Determine the (x, y) coordinate at the center of the cell enclosing the given text.  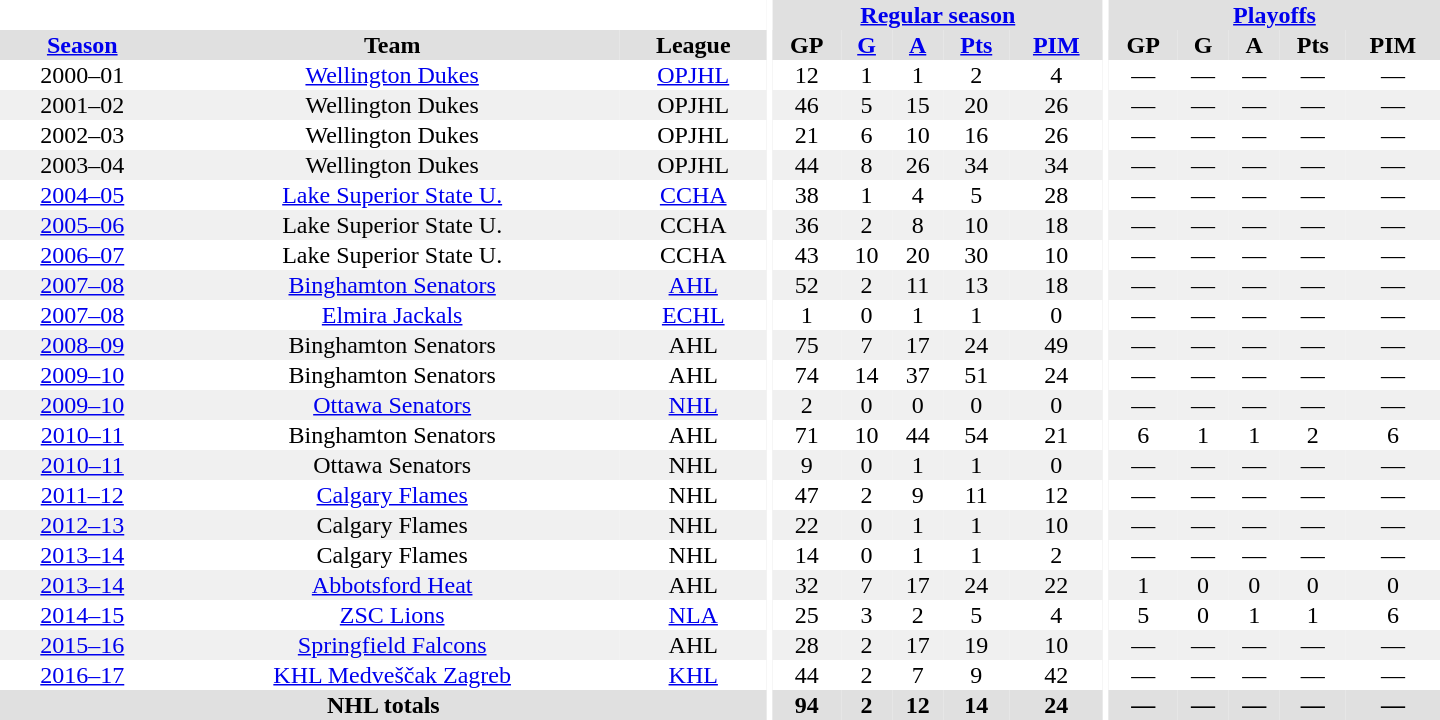
25 (806, 615)
19 (976, 645)
2002–03 (82, 135)
Springfield Falcons (392, 645)
Elmira Jackals (392, 315)
71 (806, 435)
74 (806, 375)
Regular season (938, 15)
Abbotsford Heat (392, 585)
Team (392, 45)
2015–16 (82, 645)
ZSC Lions (392, 615)
38 (806, 195)
2004–05 (82, 195)
94 (806, 705)
KHL (694, 675)
15 (918, 105)
46 (806, 105)
2012–13 (82, 525)
52 (806, 285)
2014–15 (82, 615)
2006–07 (82, 255)
2016–17 (82, 675)
43 (806, 255)
16 (976, 135)
2000–01 (82, 75)
75 (806, 345)
47 (806, 495)
2005–06 (82, 225)
League (694, 45)
2001–02 (82, 105)
NLA (694, 615)
51 (976, 375)
30 (976, 255)
32 (806, 585)
13 (976, 285)
2008–09 (82, 345)
36 (806, 225)
Playoffs (1274, 15)
37 (918, 375)
KHL Medveščak Zagreb (392, 675)
ECHL (694, 315)
NHL totals (384, 705)
2003–04 (82, 165)
2011–12 (82, 495)
49 (1056, 345)
54 (976, 435)
3 (866, 615)
Season (82, 45)
42 (1056, 675)
